Return (x, y) of the center of cell containing provided text 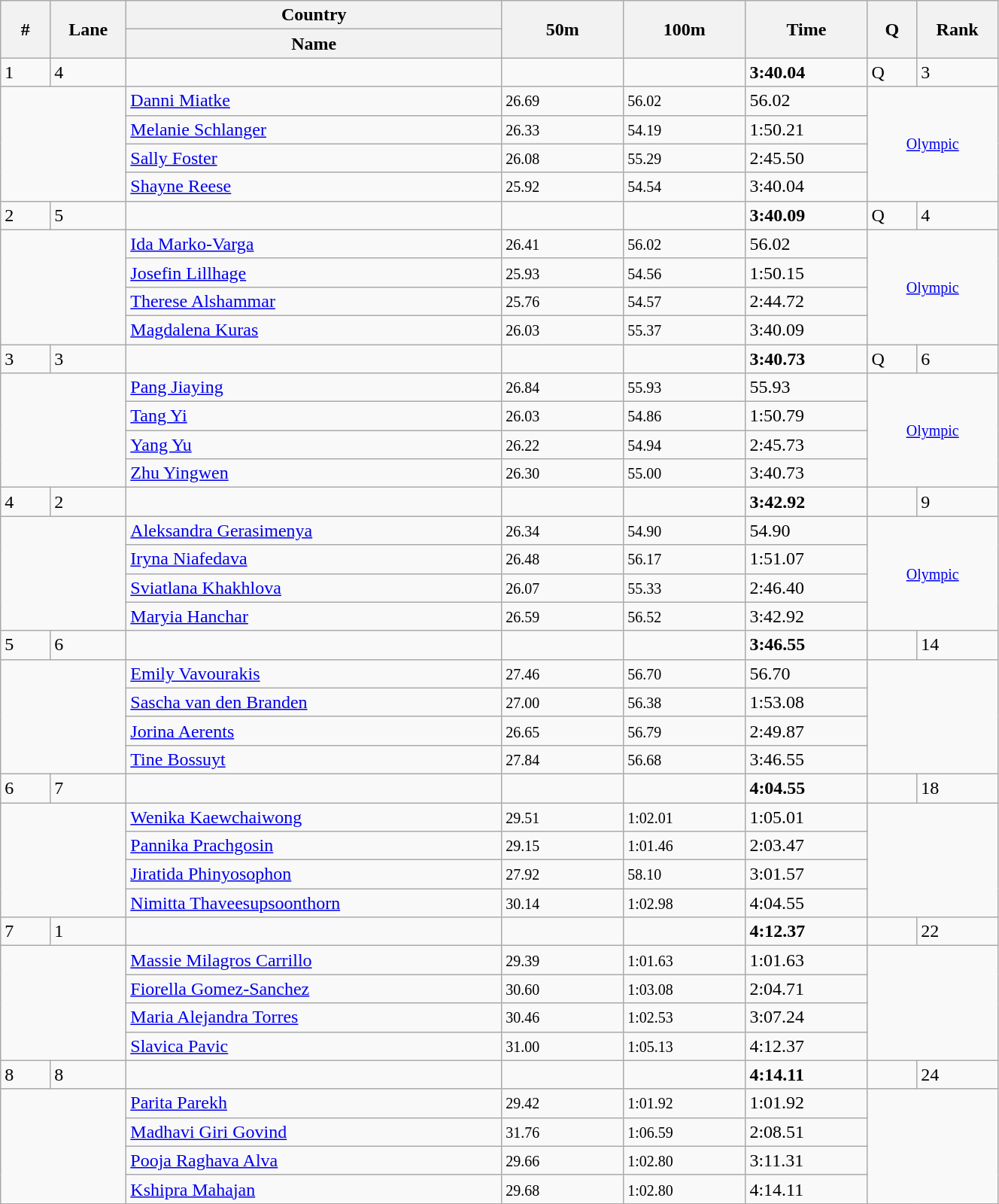
Ida Marko-Varga (314, 244)
14 (958, 645)
Sviatlana Khakhlova (314, 588)
2:45.73 (806, 445)
Maria Alejandra Torres (314, 1017)
# (26, 29)
Slavica Pavic (314, 1046)
56.38 (685, 702)
56.79 (685, 731)
Shayne Reese (314, 187)
Sally Foster (314, 158)
2:45.50 (806, 158)
1:02.98 (685, 903)
Name (314, 44)
Fiorella Gomez-Sanchez (314, 989)
Time (806, 29)
56.52 (685, 616)
Sascha van den Branden (314, 702)
54.54 (685, 187)
54.19 (685, 129)
18 (958, 788)
54.94 (685, 445)
1:50.79 (806, 416)
26.84 (563, 388)
1:50.15 (806, 272)
1:53.08 (806, 702)
Madhavi Giri Govind (314, 1132)
54.57 (685, 301)
1:51.07 (806, 559)
26.33 (563, 129)
2:08.51 (806, 1132)
26.69 (563, 101)
25.76 (563, 301)
58.10 (685, 874)
Yang Yu (314, 445)
31.76 (563, 1132)
24 (958, 1075)
26.59 (563, 616)
22 (958, 932)
2:46.40 (806, 588)
Danni Miatke (314, 101)
Massie Milagros Carrillo (314, 960)
Nimitta Thaveesupsoonthorn (314, 903)
3:01.57 (806, 874)
29.66 (563, 1160)
1:50.21 (806, 129)
Iryna Niafedava (314, 559)
Maryia Hanchar (314, 616)
50m (563, 29)
27.84 (563, 759)
26.08 (563, 158)
Zhu Yingwen (314, 473)
55.00 (685, 473)
30.46 (563, 1017)
54.56 (685, 272)
1:01.46 (685, 846)
26.48 (563, 559)
Lane (89, 29)
Aleksandra Gerasimenya (314, 531)
1:05.01 (806, 816)
1:06.59 (685, 1132)
Pannika Prachgosin (314, 846)
26.30 (563, 473)
29.68 (563, 1189)
1:05.13 (685, 1046)
Jorina Aerents (314, 731)
26.65 (563, 731)
55.37 (685, 330)
Therese Alshammar (314, 301)
2:04.71 (806, 989)
Magdalena Kuras (314, 330)
Kshipra Mahajan (314, 1189)
26.07 (563, 588)
Jiratida Phinyosophon (314, 874)
1:03.08 (685, 989)
56.17 (685, 559)
54.86 (685, 416)
25.92 (563, 187)
29.15 (563, 846)
26.34 (563, 531)
29.39 (563, 960)
1:02.01 (685, 816)
26.22 (563, 445)
27.00 (563, 702)
56.68 (685, 759)
55.33 (685, 588)
27.92 (563, 874)
Emily Vavourakis (314, 673)
29.42 (563, 1103)
Tine Bossuyt (314, 759)
2:03.47 (806, 846)
Melanie Schlanger (314, 129)
26.41 (563, 244)
Pang Jiaying (314, 388)
Parita Parekh (314, 1103)
Country (314, 15)
55.29 (685, 158)
9 (958, 502)
3:07.24 (806, 1017)
1:02.53 (685, 1017)
27.46 (563, 673)
100m (685, 29)
3:11.31 (806, 1160)
30.14 (563, 903)
2:44.72 (806, 301)
2:49.87 (806, 731)
Pooja Raghava Alva (314, 1160)
29.51 (563, 816)
Wenika Kaewchaiwong (314, 816)
Tang Yi (314, 416)
30.60 (563, 989)
Rank (958, 29)
31.00 (563, 1046)
Josefin Lillhage (314, 272)
25.93 (563, 272)
